Return the [x, y] coordinate for the center point of the cell that contains the specified text.  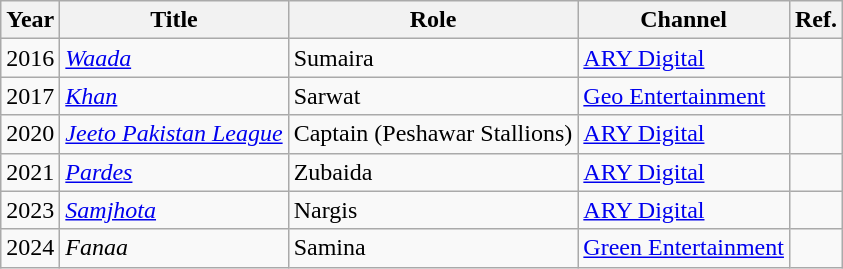
Role [433, 20]
2016 [30, 58]
2020 [30, 134]
Zubaida [433, 172]
Sarwat [433, 96]
Year [30, 20]
Ref. [816, 20]
Samina [433, 248]
Khan [174, 96]
Nargis [433, 210]
Jeeto Pakistan League [174, 134]
Waada [174, 58]
Geo Entertainment [684, 96]
Channel [684, 20]
2023 [30, 210]
Samjhota [174, 210]
Fanaa [174, 248]
2021 [30, 172]
Title [174, 20]
Pardes [174, 172]
2024 [30, 248]
Captain (Peshawar Stallions) [433, 134]
2017 [30, 96]
Sumaira [433, 58]
Green Entertainment [684, 248]
